Detect which cell encompasses the target text, then output its [x, y] center coordinate. 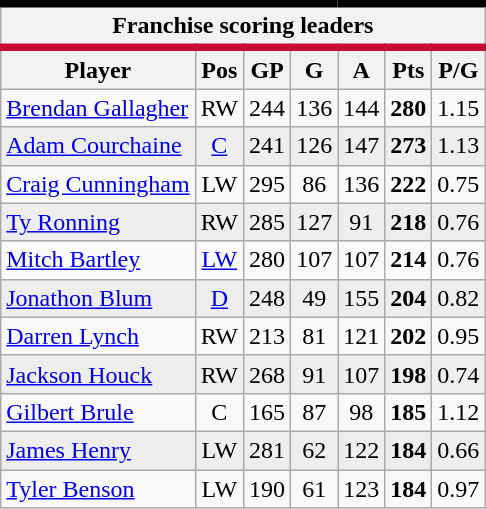
0.66 [458, 450]
87 [314, 412]
61 [314, 489]
Pts [408, 68]
Tyler Benson [98, 489]
Darren Lynch [98, 336]
Gilbert Brule [98, 412]
126 [314, 146]
121 [362, 336]
165 [268, 412]
185 [408, 412]
Ty Ronning [98, 222]
204 [408, 298]
155 [362, 298]
49 [314, 298]
Player [98, 68]
0.82 [458, 298]
0.75 [458, 184]
0.74 [458, 374]
Adam Courchaine [98, 146]
Jonathon Blum [98, 298]
0.95 [458, 336]
285 [268, 222]
1.12 [458, 412]
127 [314, 222]
A [362, 68]
Jackson Houck [98, 374]
Franchise scoring leaders [243, 26]
1.13 [458, 146]
81 [314, 336]
248 [268, 298]
214 [408, 260]
273 [408, 146]
Craig Cunningham [98, 184]
241 [268, 146]
62 [314, 450]
295 [268, 184]
G [314, 68]
GP [268, 68]
144 [362, 108]
190 [268, 489]
Pos [219, 68]
198 [408, 374]
P/G [458, 68]
0.97 [458, 489]
98 [362, 412]
D [219, 298]
222 [408, 184]
James Henry [98, 450]
123 [362, 489]
147 [362, 146]
Brendan Gallagher [98, 108]
86 [314, 184]
281 [268, 450]
Mitch Bartley [98, 260]
213 [268, 336]
122 [362, 450]
244 [268, 108]
202 [408, 336]
218 [408, 222]
268 [268, 374]
1.15 [458, 108]
